For the text-containing cell, return its midpoint in [x, y] coordinate format. 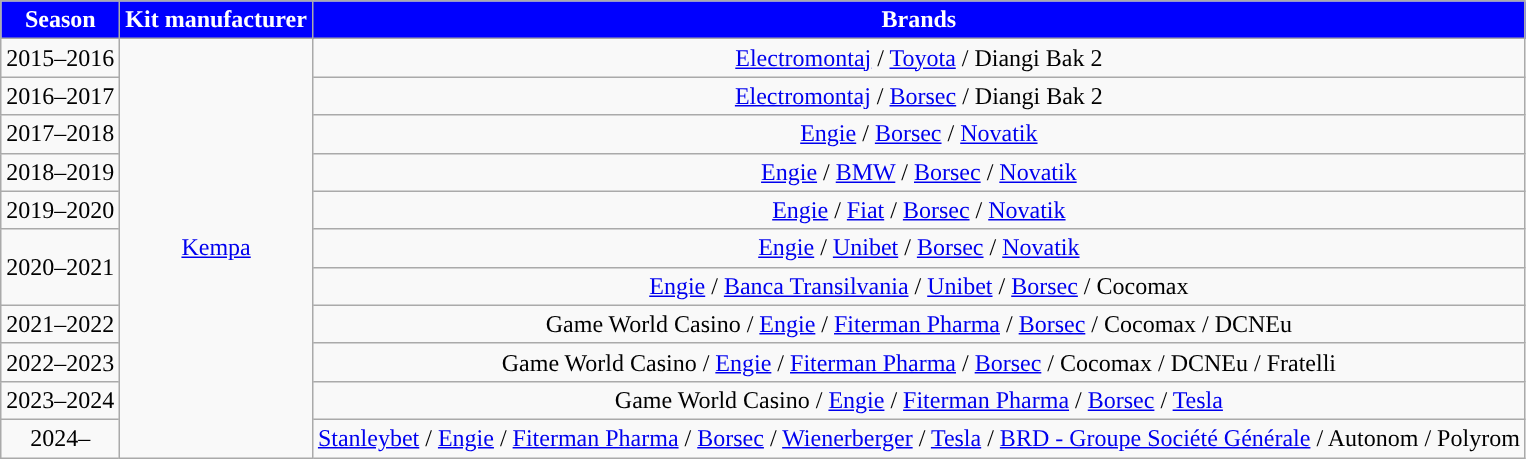
2022–2023 [60, 362]
2017–2018 [60, 134]
2019–2020 [60, 210]
2020–2021 [60, 267]
Season [60, 20]
2015–2016 [60, 58]
Engie / Fiat / Borsec / Novatik [918, 210]
Game World Casino / Engie / Fiterman Pharma / Borsec / Tesla [918, 400]
2024– [60, 438]
Game World Casino / Engie / Fiterman Pharma / Borsec / Cocomax / DCNEu / Fratelli [918, 362]
Electromontaj / Borsec / Diangi Bak 2 [918, 96]
Kit manufacturer [216, 20]
2018–2019 [60, 172]
Engie / Banca Transilvania / Unibet / Borsec / Cocomax [918, 286]
Brands [918, 20]
2016–2017 [60, 96]
Electromontaj / Toyota / Diangi Bak 2 [918, 58]
Kempa [216, 248]
2023–2024 [60, 400]
2021–2022 [60, 324]
Game World Casino / Engie / Fiterman Pharma / Borsec / Cocomax / DCNEu [918, 324]
Engie / Borsec / Novatik [918, 134]
Engie / Unibet / Borsec / Novatik [918, 248]
Stanleybet / Engie / Fiterman Pharma / Borsec / Wienerberger / Tesla / BRD - Groupe Société Générale / Autonom / Polyrom [918, 438]
Engie / BMW / Borsec / Novatik [918, 172]
